Detect which cell encompasses the target text, then output its [x, y] center coordinate. 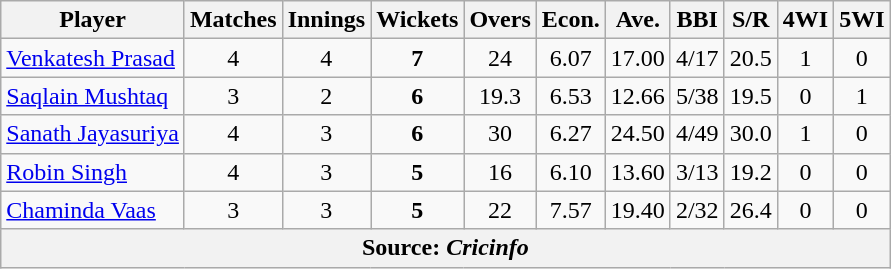
26.4 [750, 210]
BBI [697, 20]
19.3 [500, 96]
Player [93, 20]
Saqlain Mushtaq [93, 96]
24.50 [638, 134]
7.57 [570, 210]
5WI [862, 20]
Wickets [418, 20]
6.07 [570, 58]
2 [326, 96]
6.10 [570, 172]
16 [500, 172]
Econ. [570, 20]
Sanath Jayasuriya [93, 134]
Overs [500, 20]
24 [500, 58]
4/49 [697, 134]
5/38 [697, 96]
22 [500, 210]
19.40 [638, 210]
20.5 [750, 58]
13.60 [638, 172]
Robin Singh [93, 172]
Matches [233, 20]
4/17 [697, 58]
S/R [750, 20]
Venkatesh Prasad [93, 58]
Chaminda Vaas [93, 210]
19.5 [750, 96]
19.2 [750, 172]
30.0 [750, 134]
Source: Cricinfo [446, 248]
12.66 [638, 96]
6.53 [570, 96]
7 [418, 58]
30 [500, 134]
6.27 [570, 134]
17.00 [638, 58]
4WI [805, 20]
Innings [326, 20]
2/32 [697, 210]
3/13 [697, 172]
Ave. [638, 20]
